Provide the (x, y) coordinate of the cell's center where the given text is located.  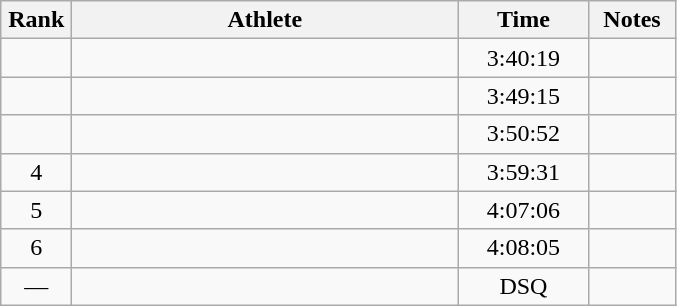
— (36, 286)
DSQ (524, 286)
Athlete (265, 20)
3:59:31 (524, 172)
3:49:15 (524, 96)
5 (36, 210)
Rank (36, 20)
4:08:05 (524, 248)
3:50:52 (524, 134)
4 (36, 172)
4:07:06 (524, 210)
Time (524, 20)
3:40:19 (524, 58)
6 (36, 248)
Notes (632, 20)
